Scan for the cell matching the given text and deliver its [X, Y] coordinate at center. 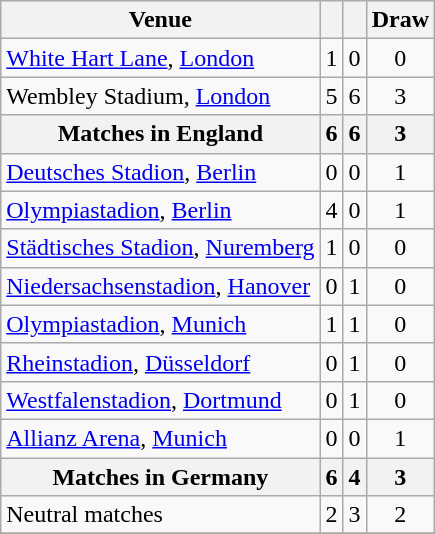
Westfalenstadion, Dortmund [160, 400]
Wembley Stadium, London [160, 96]
Venue [160, 20]
Neutral matches [160, 515]
Matches in Germany [160, 477]
Olympiastadion, Berlin [160, 210]
Olympiastadion, Munich [160, 324]
Deutsches Stadion, Berlin [160, 172]
Allianz Arena, Munich [160, 438]
Städtisches Stadion, Nuremberg [160, 248]
Draw [400, 20]
Niedersachsenstadion, Hanover [160, 286]
White Hart Lane, London [160, 58]
Rheinstadion, Düsseldorf [160, 362]
5 [332, 96]
Matches in England [160, 134]
